Provide the (x, y) coordinate of the cell's center where the given text is located.  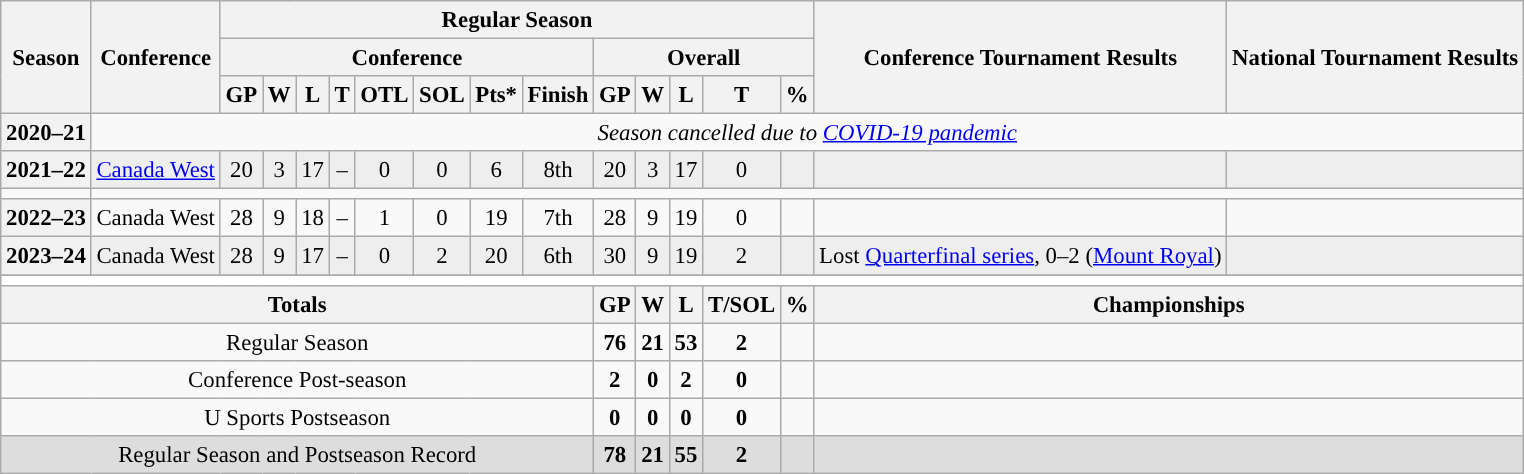
National Tournament Results (1376, 58)
Pts* (496, 95)
18 (312, 219)
8th (558, 170)
55 (686, 455)
2023–24 (46, 256)
SOL (442, 95)
Totals (298, 304)
Overall (704, 58)
Finish (558, 95)
Conference Tournament Results (1020, 58)
30 (615, 256)
Conference Post-season (298, 379)
76 (615, 342)
2021–22 (46, 170)
1 (384, 219)
Season (46, 58)
Regular Season and Postseason Record (298, 455)
Season cancelled due to COVID-19 pandemic (807, 133)
U Sports Postseason (298, 417)
7th (558, 219)
Championships (1169, 304)
2020–21 (46, 133)
53 (686, 342)
6th (558, 256)
OTL (384, 95)
Lost Quarterfinal series, 0–2 (Mount Royal) (1020, 256)
2022–23 (46, 219)
78 (615, 455)
6 (496, 170)
T/SOL (742, 304)
